Identify which cell holds the provided text, then report its (X, Y) central coordinate. 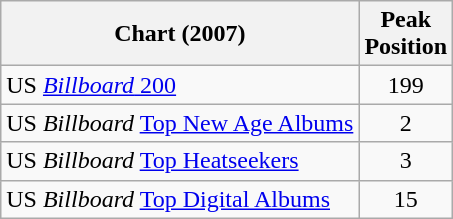
199 (406, 85)
15 (406, 199)
US Billboard 200 (180, 85)
Chart (2007) (180, 34)
2 (406, 123)
US Billboard Top Digital Albums (180, 199)
PeakPosition (406, 34)
3 (406, 161)
US Billboard Top Heatseekers (180, 161)
US Billboard Top New Age Albums (180, 123)
